For the text-containing cell, return its midpoint in [x, y] coordinate format. 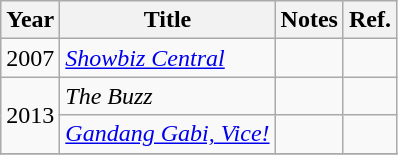
Notes [309, 20]
Gandang Gabi, Vice! [168, 134]
2007 [30, 58]
2013 [30, 115]
The Buzz [168, 96]
Ref. [370, 20]
Title [168, 20]
Showbiz Central [168, 58]
Year [30, 20]
